For the text-containing cell, return its midpoint in [x, y] coordinate format. 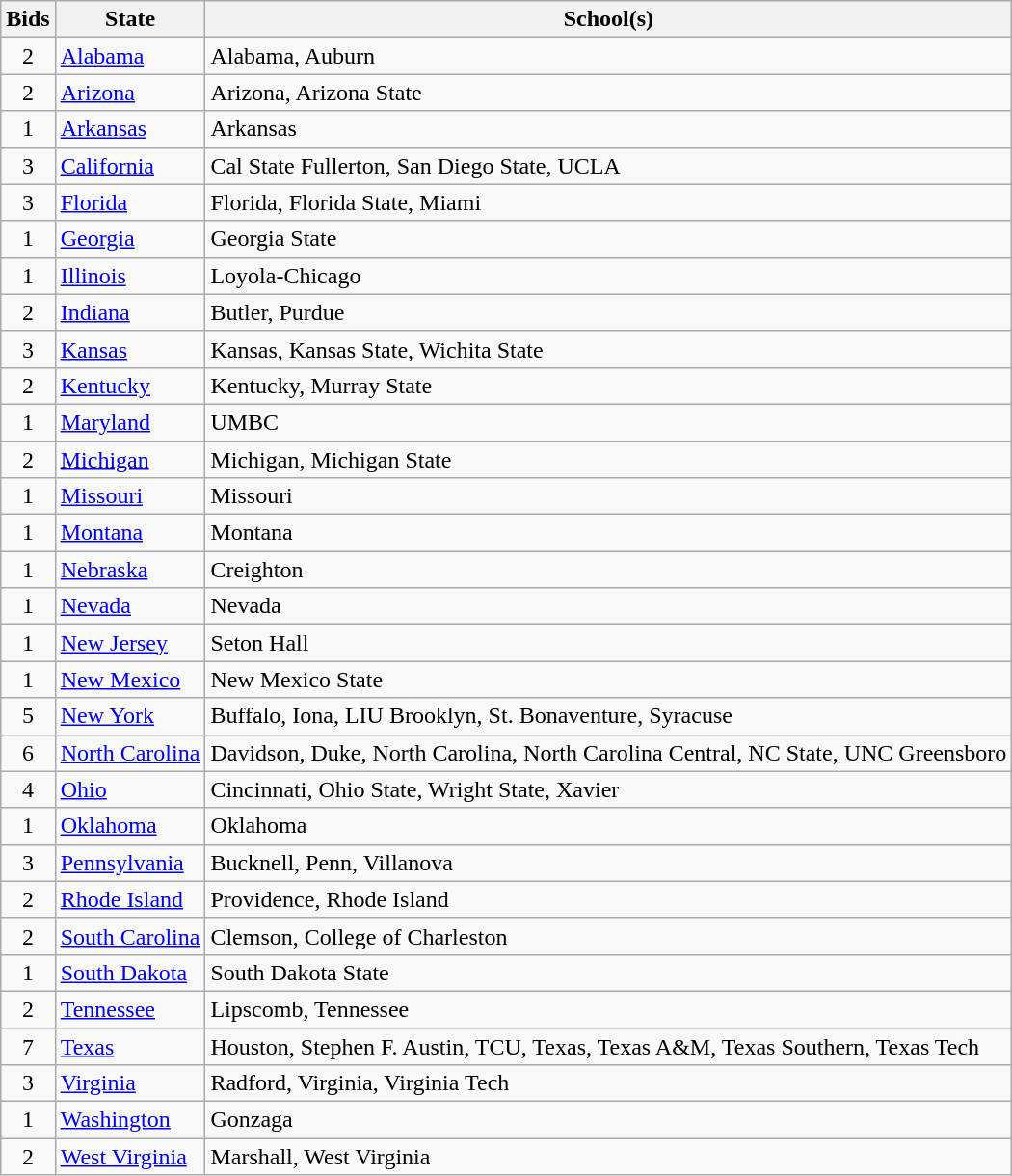
Florida, Florida State, Miami [609, 202]
Illinois [130, 276]
Bids [28, 19]
Washington [130, 1120]
State [130, 19]
Ohio [130, 789]
Kentucky [130, 386]
Arizona [130, 93]
Virginia [130, 1083]
Georgia [130, 239]
Kansas [130, 349]
Kansas, Kansas State, Wichita State [609, 349]
Creighton [609, 570]
Radford, Virginia, Virginia Tech [609, 1083]
Michigan [130, 460]
6 [28, 753]
Georgia State [609, 239]
Arizona, Arizona State [609, 93]
Rhode Island [130, 899]
Maryland [130, 422]
New Mexico [130, 680]
New Mexico State [609, 680]
Bucknell, Penn, Villanova [609, 863]
Pennsylvania [130, 863]
Texas [130, 1046]
North Carolina [130, 753]
Butler, Purdue [609, 312]
School(s) [609, 19]
West Virginia [130, 1157]
New Jersey [130, 643]
Kentucky, Murray State [609, 386]
Lipscomb, Tennessee [609, 1009]
Cal State Fullerton, San Diego State, UCLA [609, 166]
Michigan, Michigan State [609, 460]
Indiana [130, 312]
South Carolina [130, 936]
California [130, 166]
Davidson, Duke, North Carolina, North Carolina Central, NC State, UNC Greensboro [609, 753]
Nebraska [130, 570]
UMBC [609, 422]
4 [28, 789]
Cincinnati, Ohio State, Wright State, Xavier [609, 789]
Buffalo, Iona, LIU Brooklyn, St. Bonaventure, Syracuse [609, 716]
Tennessee [130, 1009]
7 [28, 1046]
Alabama [130, 56]
Marshall, West Virginia [609, 1157]
Gonzaga [609, 1120]
5 [28, 716]
Providence, Rhode Island [609, 899]
South Dakota State [609, 973]
Houston, Stephen F. Austin, TCU, Texas, Texas A&M, Texas Southern, Texas Tech [609, 1046]
South Dakota [130, 973]
Florida [130, 202]
Alabama, Auburn [609, 56]
Clemson, College of Charleston [609, 936]
Loyola-Chicago [609, 276]
New York [130, 716]
Seton Hall [609, 643]
